Pinpoint the cell where the given text exists, returning its [x, y] midpoint coordinate. 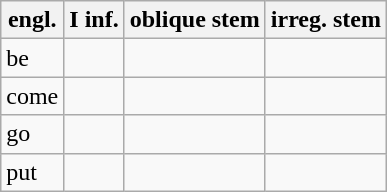
go [32, 134]
be [32, 58]
oblique stem [194, 20]
come [32, 96]
put [32, 172]
engl. [32, 20]
irreg. stem [326, 20]
I inf. [94, 20]
